Identify which cell holds the provided text, then report its [X, Y] central coordinate. 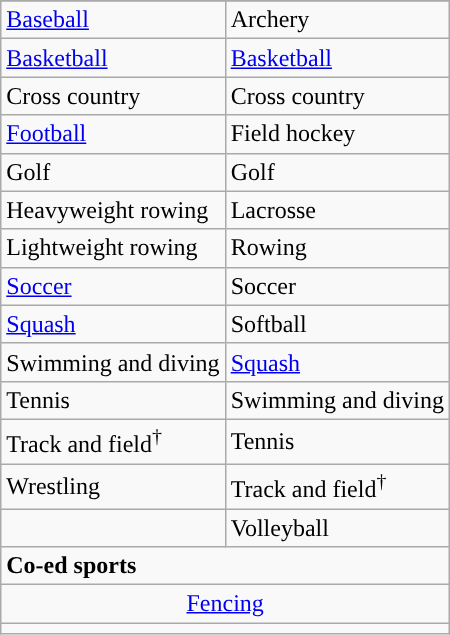
Co-ed sports [226, 566]
Field hockey [337, 134]
Softball [337, 324]
Heavyweight rowing [113, 210]
Lightweight rowing [113, 248]
Wrestling [113, 486]
Lacrosse [337, 210]
Baseball [113, 20]
Football [113, 134]
Fencing [226, 604]
Volleyball [337, 528]
Archery [337, 20]
Rowing [337, 248]
